Identify which cell holds the provided text, then report its (x, y) central coordinate. 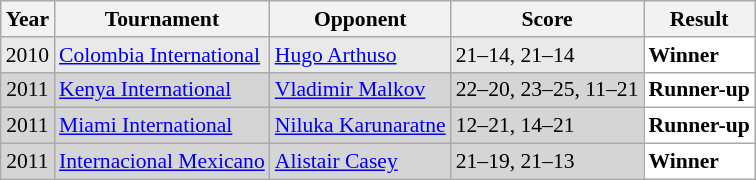
Alistair Casey (360, 162)
Opponent (360, 19)
Colombia International (162, 55)
Kenya International (162, 90)
Miami International (162, 126)
Internacional Mexicano (162, 162)
Vladimir Malkov (360, 90)
Score (548, 19)
2010 (28, 55)
21–19, 21–13 (548, 162)
Year (28, 19)
Niluka Karunaratne (360, 126)
22–20, 23–25, 11–21 (548, 90)
21–14, 21–14 (548, 55)
Result (700, 19)
12–21, 14–21 (548, 126)
Tournament (162, 19)
Hugo Arthuso (360, 55)
